Provide the [X, Y] coordinate of the cell's center where the given text is located.  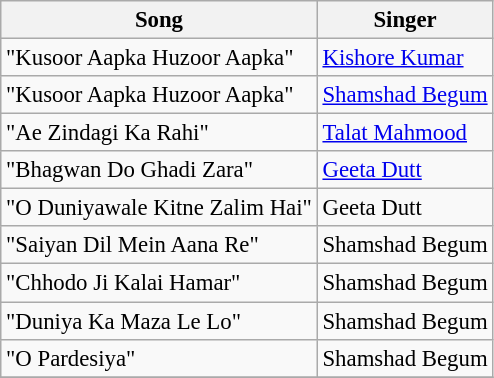
"Duniya Ka Maza Le Lo" [159, 321]
"O Duniyawale Kitne Zalim Hai" [159, 208]
Song [159, 20]
Talat Mahmood [405, 133]
Singer [405, 20]
"Chhodo Ji Kalai Hamar" [159, 283]
Kishore Kumar [405, 58]
"Bhagwan Do Ghadi Zara" [159, 170]
"Saiyan Dil Mein Aana Re" [159, 245]
"O Pardesiya" [159, 358]
"Ae Zindagi Ka Rahi" [159, 133]
